From the cell containing the given text, extract its center point as (x, y) coordinate. 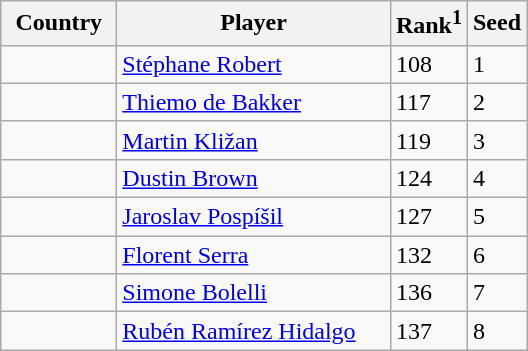
6 (496, 255)
137 (428, 331)
Martin Kližan (254, 140)
Country (59, 24)
Player (254, 24)
Rubén Ramírez Hidalgo (254, 331)
Thiemo de Bakker (254, 102)
Rank1 (428, 24)
1 (496, 64)
108 (428, 64)
136 (428, 293)
132 (428, 255)
7 (496, 293)
8 (496, 331)
2 (496, 102)
124 (428, 178)
Seed (496, 24)
127 (428, 217)
Florent Serra (254, 255)
4 (496, 178)
3 (496, 140)
Jaroslav Pospíšil (254, 217)
Dustin Brown (254, 178)
119 (428, 140)
117 (428, 102)
Stéphane Robert (254, 64)
5 (496, 217)
Simone Bolelli (254, 293)
